Identify which cell holds the provided text, then report its (X, Y) central coordinate. 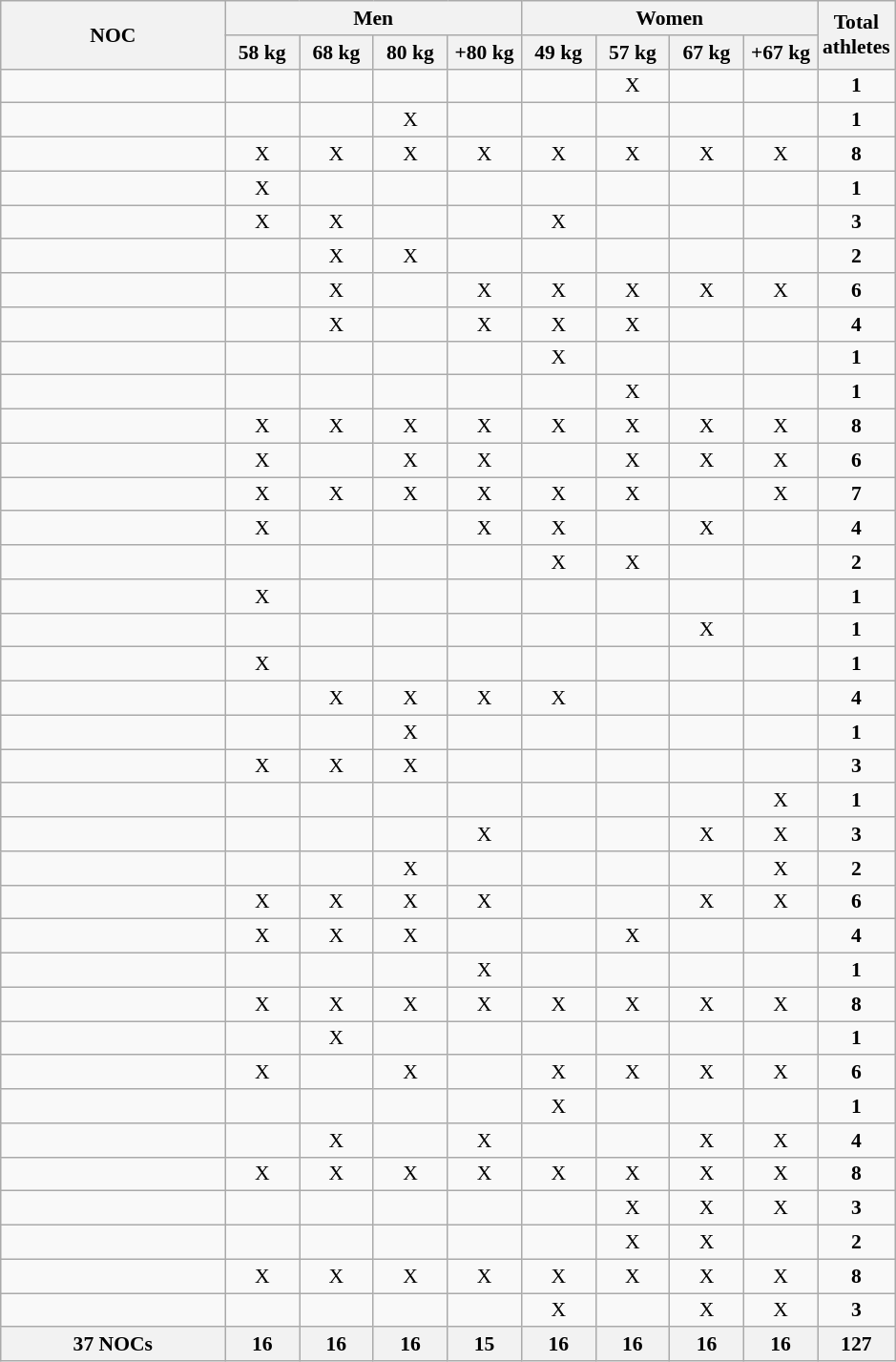
15 (485, 1345)
+67 kg (781, 52)
+80 kg (485, 52)
37 NOCs (113, 1345)
Women (669, 18)
NOC (113, 34)
67 kg (707, 52)
Men (373, 18)
68 kg (337, 52)
127 (857, 1345)
7 (857, 494)
57 kg (633, 52)
80 kg (410, 52)
Totalathletes (857, 34)
49 kg (558, 52)
58 kg (262, 52)
